Identify which cell holds the provided text, then report its [x, y] central coordinate. 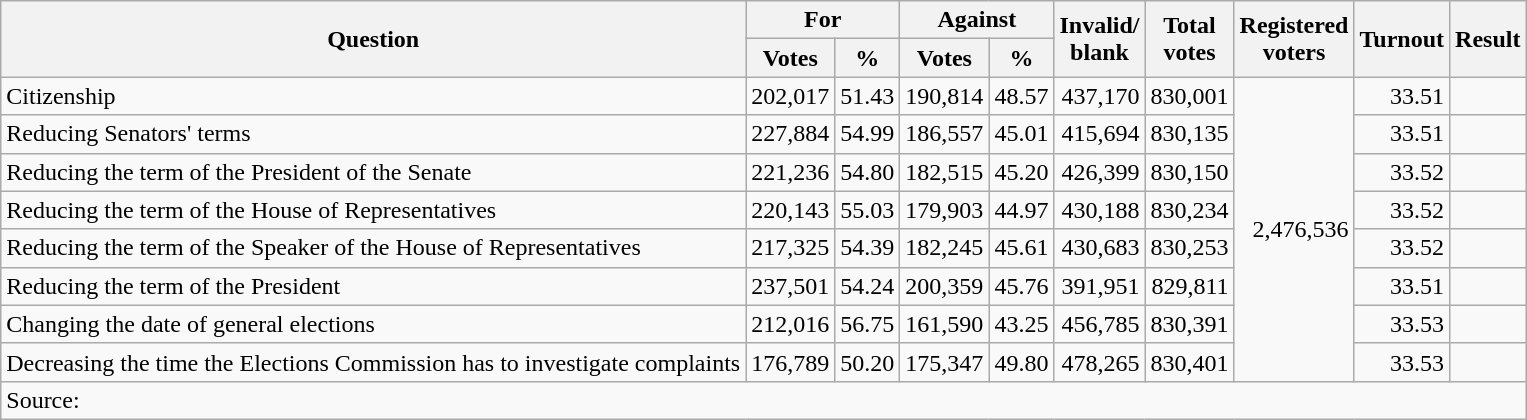
830,401 [1190, 362]
Reducing Senators' terms [374, 134]
426,399 [1100, 172]
Invalid/blank [1100, 39]
391,951 [1100, 286]
54.99 [868, 134]
237,501 [790, 286]
179,903 [944, 210]
437,170 [1100, 96]
56.75 [868, 324]
227,884 [790, 134]
415,694 [1100, 134]
186,557 [944, 134]
221,236 [790, 172]
830,391 [1190, 324]
54.39 [868, 248]
830,001 [1190, 96]
478,265 [1100, 362]
430,188 [1100, 210]
44.97 [1022, 210]
2,476,536 [1294, 229]
220,143 [790, 210]
45.20 [1022, 172]
For [823, 20]
Question [374, 39]
212,016 [790, 324]
Registeredvoters [1294, 39]
43.25 [1022, 324]
45.61 [1022, 248]
Source: [764, 400]
Totalvotes [1190, 39]
430,683 [1100, 248]
Reducing the term of the House of Representatives [374, 210]
456,785 [1100, 324]
200,359 [944, 286]
Decreasing the time the Elections Commission has to investigate complaints [374, 362]
45.76 [1022, 286]
182,515 [944, 172]
Reducing the term of the President [374, 286]
48.57 [1022, 96]
Against [977, 20]
54.80 [868, 172]
830,234 [1190, 210]
161,590 [944, 324]
175,347 [944, 362]
Citizenship [374, 96]
829,811 [1190, 286]
55.03 [868, 210]
Reducing the term of the President of the Senate [374, 172]
190,814 [944, 96]
830,135 [1190, 134]
830,253 [1190, 248]
830,150 [1190, 172]
Result [1488, 39]
51.43 [868, 96]
49.80 [1022, 362]
45.01 [1022, 134]
176,789 [790, 362]
Reducing the term of the Speaker of the House of Representatives [374, 248]
Changing the date of general elections [374, 324]
54.24 [868, 286]
Turnout [1402, 39]
50.20 [868, 362]
217,325 [790, 248]
202,017 [790, 96]
182,245 [944, 248]
